Return (X, Y) of the center of cell containing provided text 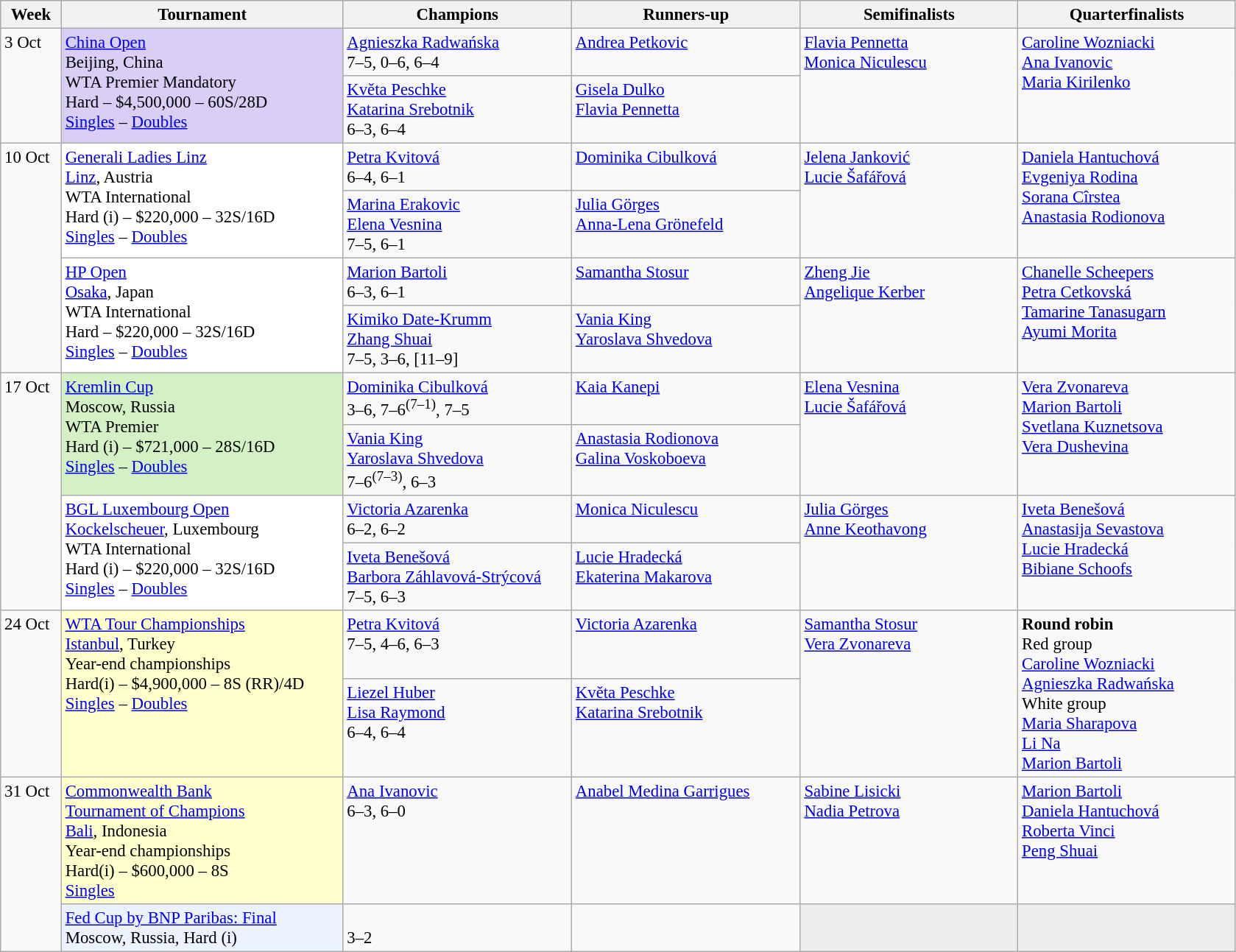
Vera Zvonareva Marion Bartoli Svetlana Kuznetsova Vera Dushevina (1127, 434)
Commonwealth BankTournament of Champions Bali, IndonesiaYear-end championshipsHard(i) – $600,000 – 8SSingles (202, 841)
Anabel Medina Garrigues (686, 841)
WTA Tour Championships Istanbul, TurkeyYear-end championshipsHard(i) – $4,900,000 – 8S (RR)/4DSingles – Doubles (202, 694)
17 Oct (31, 492)
Kaia Kanepi (686, 399)
Ana Ivanovic 6–3, 6–0 (458, 841)
3 Oct (31, 86)
3–2 (458, 928)
HP Open Osaka, JapanWTA International Hard – $220,000 – 32S/16DSingles – Doubles (202, 316)
Generali Ladies Linz Linz, AustriaWTA International Hard (i) – $220,000 – 32S/16DSingles – Doubles (202, 201)
Květa Peschke Katarina Srebotnik (686, 727)
Dominika Cibulková (686, 168)
Monica Niculescu (686, 518)
Daniela Hantuchová Evgeniya Rodina Sorana Cîrstea Anastasia Rodionova (1127, 201)
Gisela Dulko Flavia Pennetta (686, 110)
Chanelle Scheepers Petra Cetkovská Tamarine Tanasugarn Ayumi Morita (1127, 316)
BGL Luxembourg Open Kockelscheuer, LuxembourgWTA International Hard (i) – $220,000 – 32S/16DSingles – Doubles (202, 552)
Marina Erakovic Elena Vesnina 7–5, 6–1 (458, 225)
Liezel Huber Lisa Raymond6–4, 6–4 (458, 727)
Julia Görges Anne Keothavong (909, 552)
Runners-up (686, 15)
Champions (458, 15)
Sabine Lisicki Nadia Petrova (909, 841)
Round robinRed group Caroline Wozniacki Agnieszka RadwańskaWhite group Maria Sharapova Li Na Marion Bartoli (1127, 694)
Jelena Janković Lucie Šafářová (909, 201)
Samantha Stosur (686, 283)
Dominika Cibulková 3–6, 7–6(7–1), 7–5 (458, 399)
Zheng Jie Angelique Kerber (909, 316)
Agnieszka Radwańska7–5, 0–6, 6–4 (458, 53)
Victoria Azarenka 6–2, 6–2 (458, 518)
Iveta Benešová Barbora Záhlavová-Strýcová7–5, 6–3 (458, 577)
Andrea Petkovic (686, 53)
Květa Peschke Katarina Srebotnik 6–3, 6–4 (458, 110)
Caroline Wozniacki Ana Ivanovic Maria Kirilenko (1127, 86)
Petra Kvitová 7–5, 4–6, 6–3 (458, 645)
Tournament (202, 15)
Kremlin Cup Moscow, RussiaWTA Premier Hard (i) – $721,000 – 28S/16DSingles – Doubles (202, 434)
31 Oct (31, 864)
10 Oct (31, 258)
Samantha Stosur Vera Zvonareva (909, 694)
Petra Kvitová6–4, 6–1 (458, 168)
Fed Cup by BNP Paribas: Final Moscow, Russia, Hard (i) (202, 928)
Flavia Pennetta Monica Niculescu (909, 86)
Semifinalists (909, 15)
Vania King Yaroslava Shvedova (686, 340)
Lucie Hradecká Ekaterina Makarova (686, 577)
Iveta Benešová Anastasija Sevastova Lucie Hradecká Bibiane Schoofs (1127, 552)
Elena Vesnina Lucie Šafářová (909, 434)
Marion Bartoli Daniela Hantuchová Roberta Vinci Peng Shuai (1127, 841)
Julia Görges Anna-Lena Grönefeld (686, 225)
Quarterfinalists (1127, 15)
China Open Beijing, ChinaWTA Premier Mandatory Hard – $4,500,000 – 60S/28DSingles – Doubles (202, 86)
Marion Bartoli 6–3, 6–1 (458, 283)
Vania King Yaroslava Shvedova7–6(7–3), 6–3 (458, 459)
24 Oct (31, 694)
Kimiko Date-Krumm Zhang Shuai7–5, 3–6, [11–9] (458, 340)
Anastasia Rodionova Galina Voskoboeva (686, 459)
Week (31, 15)
Victoria Azarenka (686, 645)
